Capture the cell that displays the provided text and extract its [x, y] central coordinate. 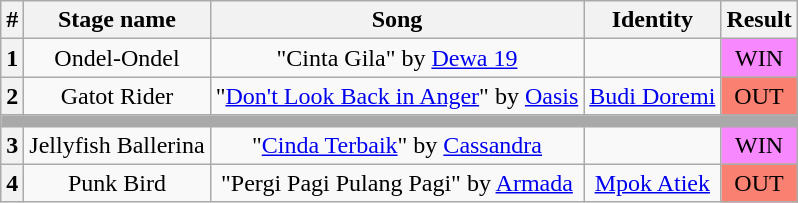
"Cinda Terbaik" by Cassandra [397, 145]
Result [759, 20]
1 [12, 58]
2 [12, 96]
Identity [652, 20]
4 [12, 183]
Stage name [117, 20]
Gatot Rider [117, 96]
Mpok Atiek [652, 183]
Punk Bird [117, 183]
Budi Doremi [652, 96]
Ondel-Ondel [117, 58]
"Don't Look Back in Anger" by Oasis [397, 96]
Song [397, 20]
"Cinta Gila" by Dewa 19 [397, 58]
# [12, 20]
Jellyfish Ballerina [117, 145]
3 [12, 145]
"Pergi Pagi Pulang Pagi" by Armada [397, 183]
